Return the (x, y) coordinate for the center point of the cell that contains the specified text.  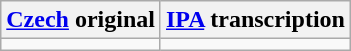
Czech original (81, 20)
IPA transcription (255, 20)
